Capture the cell that displays the provided text and extract its (X, Y) central coordinate. 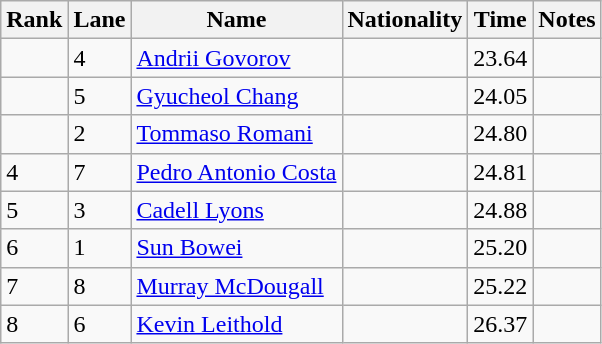
Time (500, 20)
24.88 (500, 210)
26.37 (500, 324)
1 (100, 248)
Cadell Lyons (236, 210)
Murray McDougall (236, 286)
Gyucheol Chang (236, 96)
25.22 (500, 286)
23.64 (500, 58)
Name (236, 20)
24.81 (500, 172)
Pedro Antonio Costa (236, 172)
2 (100, 134)
Sun Bowei (236, 248)
25.20 (500, 248)
24.80 (500, 134)
Notes (567, 20)
Rank (34, 20)
3 (100, 210)
24.05 (500, 96)
Kevin Leithold (236, 324)
Lane (100, 20)
Nationality (405, 20)
Tommaso Romani (236, 134)
Andrii Govorov (236, 58)
